Capture the cell that displays the provided text and extract its [x, y] central coordinate. 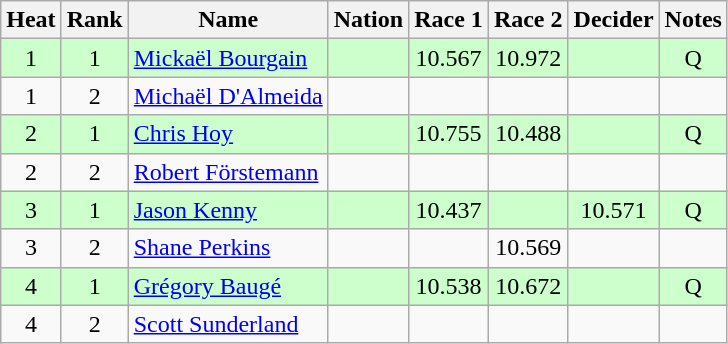
10.972 [528, 58]
Jason Kenny [228, 210]
10.567 [449, 58]
Scott Sunderland [228, 324]
10.437 [449, 210]
Grégory Baugé [228, 286]
10.538 [449, 286]
Decider [614, 20]
Race 1 [449, 20]
Notes [693, 20]
Robert Förstemann [228, 172]
10.569 [528, 248]
Shane Perkins [228, 248]
10.755 [449, 134]
Rank [94, 20]
Heat [31, 20]
Michaël D'Almeida [228, 96]
10.571 [614, 210]
10.672 [528, 286]
Mickaël Bourgain [228, 58]
Chris Hoy [228, 134]
Race 2 [528, 20]
Nation [368, 20]
Name [228, 20]
10.488 [528, 134]
